Pinpoint the cell where the given text exists, returning its (x, y) midpoint coordinate. 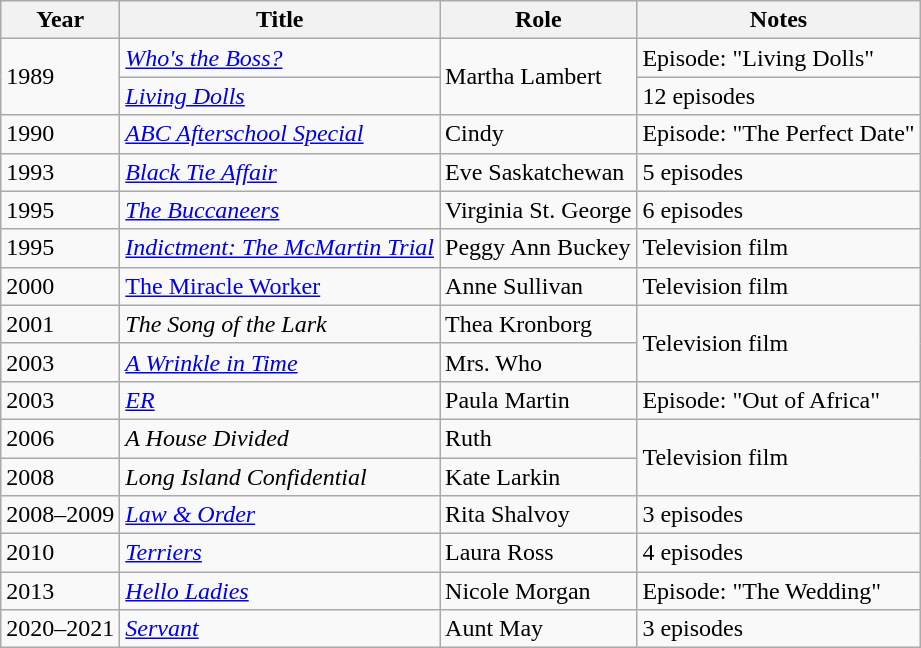
Anne Sullivan (538, 286)
A Wrinkle in Time (280, 362)
Eve Saskatchewan (538, 172)
Laura Ross (538, 553)
Episode: "Living Dolls" (778, 58)
2000 (60, 286)
Ruth (538, 438)
The Buccaneers (280, 210)
Aunt May (538, 629)
The Song of the Lark (280, 324)
Thea Kronborg (538, 324)
Episode: "Out of Africa" (778, 400)
Role (538, 20)
Year (60, 20)
Black Tie Affair (280, 172)
Notes (778, 20)
2006 (60, 438)
2013 (60, 591)
Indictment: The McMartin Trial (280, 248)
Paula Martin (538, 400)
5 episodes (778, 172)
2020–2021 (60, 629)
Nicole Morgan (538, 591)
1990 (60, 134)
A House Divided (280, 438)
1993 (60, 172)
The Miracle Worker (280, 286)
ABC Afterschool Special (280, 134)
2008 (60, 477)
Martha Lambert (538, 77)
Episode: "The Wedding" (778, 591)
Living Dolls (280, 96)
4 episodes (778, 553)
6 episodes (778, 210)
ER (280, 400)
Cindy (538, 134)
Kate Larkin (538, 477)
12 episodes (778, 96)
Peggy Ann Buckey (538, 248)
Law & Order (280, 515)
2010 (60, 553)
Servant (280, 629)
Terriers (280, 553)
Who's the Boss? (280, 58)
Title (280, 20)
Hello Ladies (280, 591)
2001 (60, 324)
Virginia St. George (538, 210)
Rita Shalvoy (538, 515)
Long Island Confidential (280, 477)
1989 (60, 77)
Mrs. Who (538, 362)
Episode: "The Perfect Date" (778, 134)
2008–2009 (60, 515)
